Return (x, y) of the center of cell containing provided text 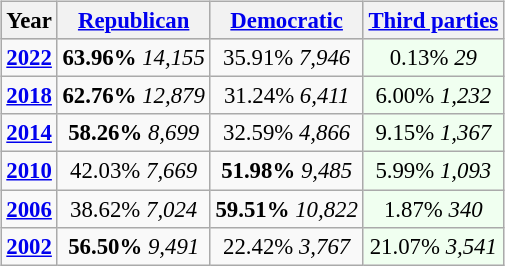
1.87% 340 (433, 209)
2022 (29, 58)
Third parties (433, 21)
59.51% 10,822 (286, 209)
0.13% 29 (433, 58)
Year (29, 21)
5.99% 1,093 (433, 171)
2018 (29, 96)
2002 (29, 246)
2006 (29, 209)
2010 (29, 171)
Republican (134, 21)
32.59% 4,866 (286, 133)
Democratic (286, 21)
63.96% 14,155 (134, 58)
22.42% 3,767 (286, 246)
35.91% 7,946 (286, 58)
2014 (29, 133)
58.26% 8,699 (134, 133)
31.24% 6,411 (286, 96)
42.03% 7,669 (134, 171)
51.98% 9,485 (286, 171)
9.15% 1,367 (433, 133)
21.07% 3,541 (433, 246)
56.50% 9,491 (134, 246)
6.00% 1,232 (433, 96)
38.62% 7,024 (134, 209)
62.76% 12,879 (134, 96)
